Capture the cell that displays the provided text and extract its (X, Y) central coordinate. 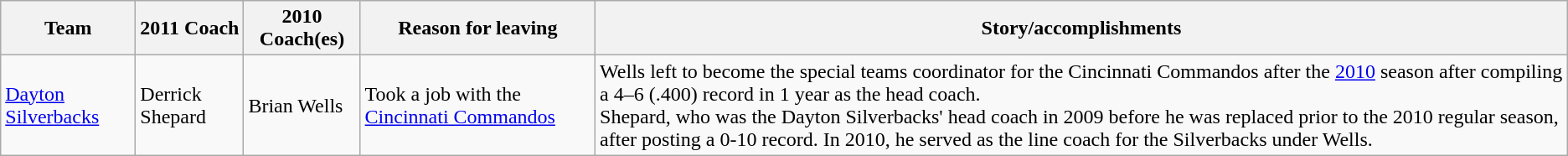
Brian Wells (302, 106)
Reason for leaving (477, 29)
Took a job with the Cincinnati Commandos (477, 106)
2011 Coach (189, 29)
2010 Coach(es) (302, 29)
Story/accomplishments (1082, 29)
Dayton Silverbacks (69, 106)
Derrick Shepard (189, 106)
Team (69, 29)
